Return [x, y] of the center of cell containing provided text 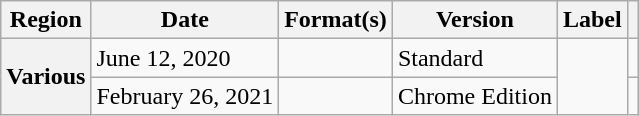
Various [46, 77]
Date [185, 20]
Label [592, 20]
Region [46, 20]
Standard [474, 58]
June 12, 2020 [185, 58]
Chrome Edition [474, 96]
Format(s) [336, 20]
Version [474, 20]
February 26, 2021 [185, 96]
